Search for the cell housing the specified text and yield its (x, y) center coordinate. 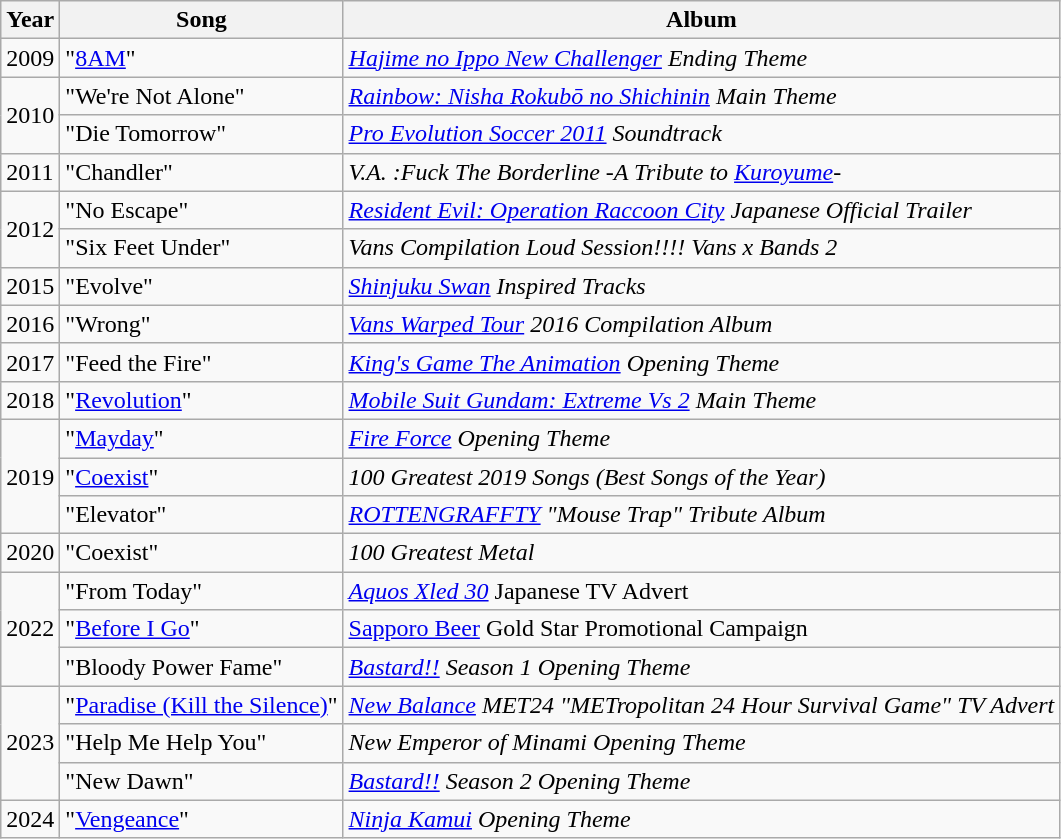
Hajime no Ippo New Challenger Ending Theme (702, 58)
"No Escape" (202, 210)
100 Greatest 2019 Songs (Best Songs of the Year) (702, 477)
"Help Me Help You" (202, 743)
"Evolve" (202, 286)
"We're Not Alone" (202, 96)
Bastard!! Season 2 Opening Theme (702, 781)
2022 (30, 629)
"8AM" (202, 58)
"Paradise (Kill the Silence)" (202, 705)
"Revolution" (202, 400)
2024 (30, 819)
Fire Force Opening Theme (702, 438)
Vans Compilation Loud Session!!!! Vans x Bands 2 (702, 248)
New Balance MET24 "METropolitan 24 Hour Survival Game" TV Advert (702, 705)
"Elevator" (202, 515)
"Chandler" (202, 172)
Mobile Suit Gundam: Extreme Vs 2 Main Theme (702, 400)
Sapporo Beer Gold Star Promotional Campaign (702, 629)
Vans Warped Tour 2016 Compilation Album (702, 324)
Bastard!! Season 1 Opening Theme (702, 667)
Resident Evil: Operation Raccoon City Japanese Official Trailer (702, 210)
"Mayday" (202, 438)
Pro Evolution Soccer 2011 Soundtrack (702, 134)
2018 (30, 400)
100 Greatest Metal (702, 553)
Shinjuku Swan Inspired Tracks (702, 286)
"Vengeance" (202, 819)
2015 (30, 286)
Rainbow: Nisha Rokubō no Shichinin Main Theme (702, 96)
Song (202, 20)
"Wrong" (202, 324)
2012 (30, 229)
2023 (30, 743)
"Feed the Fire" (202, 362)
Aquos Xled 30 Japanese TV Advert (702, 591)
"Six Feet Under" (202, 248)
2011 (30, 172)
2020 (30, 553)
2016 (30, 324)
New Emperor of Minami Opening Theme (702, 743)
King's Game The Animation Opening Theme (702, 362)
"Bloody Power Fame" (202, 667)
V.A. :Fuck The Borderline -A Tribute to Kuroyume- (702, 172)
Ninja Kamui Opening Theme (702, 819)
2019 (30, 476)
Year (30, 20)
ROTTENGRAFFTY "Mouse Trap" Tribute Album (702, 515)
2009 (30, 58)
2017 (30, 362)
"From Today" (202, 591)
Album (702, 20)
2010 (30, 115)
"New Dawn" (202, 781)
"Die Tomorrow" (202, 134)
"Before I Go" (202, 629)
